Locate the cell with the specified text and output its [x, y] center coordinate. 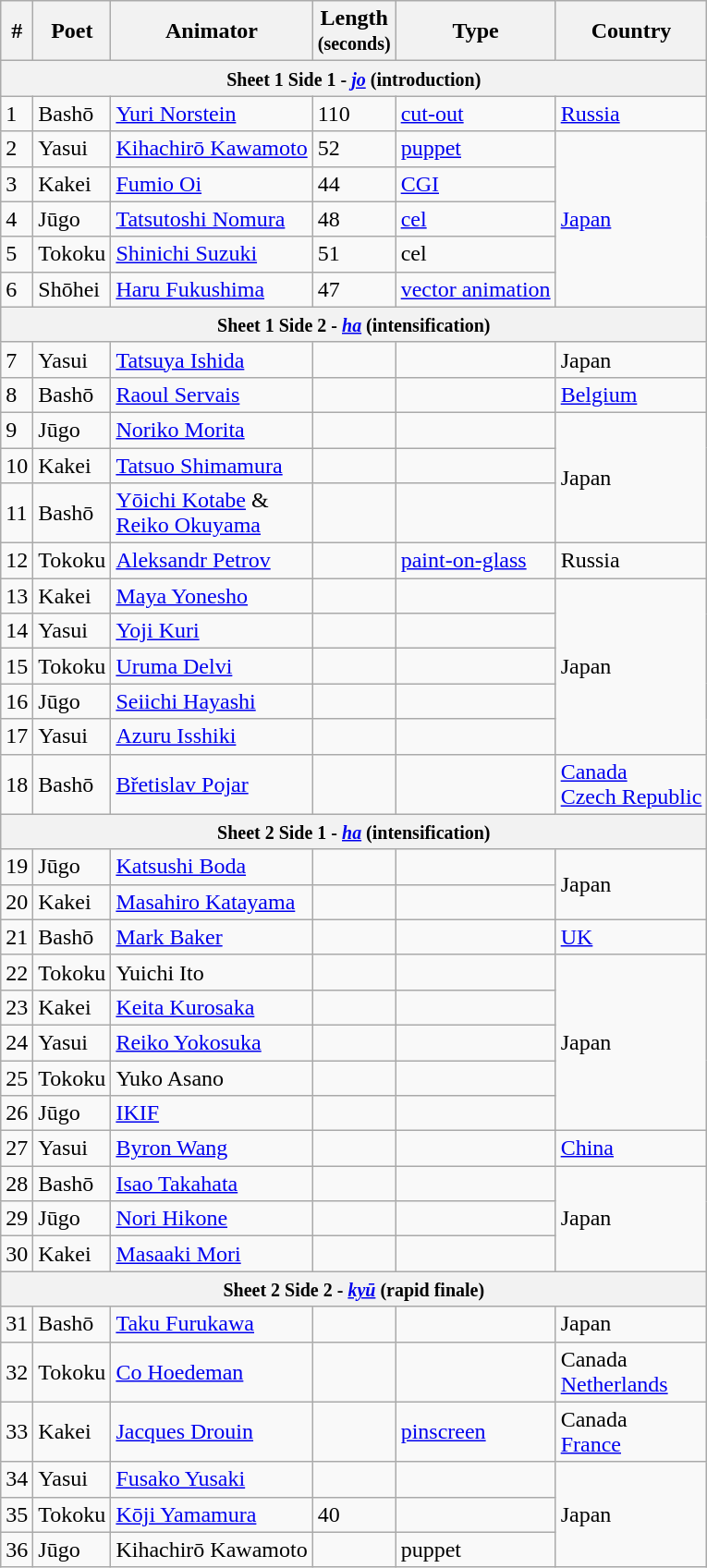
Keita Kurosaka [212, 1007]
7 [17, 359]
13 [17, 596]
Tatsutoshi Nomura [212, 219]
36 [17, 1550]
9 [17, 430]
Katsushi Boda [212, 867]
23 [17, 1007]
35 [17, 1514]
40 [354, 1514]
Animator [212, 31]
Masahiro Katayama [212, 902]
Yoji Kuri [212, 631]
34 [17, 1479]
18 [17, 784]
Břetislav Pojar [212, 784]
Sheet 1 Side 2 - ha (intensification) [354, 324]
Type [475, 31]
14 [17, 631]
12 [17, 561]
17 [17, 736]
25 [17, 1078]
Yuri Norstein [212, 114]
27 [17, 1149]
10 [17, 465]
Taku Furukawa [212, 1324]
24 [17, 1042]
CanadaFrance [631, 1432]
Shōhei [72, 289]
8 [17, 395]
Poet [72, 31]
cut-out [475, 114]
Aleksandr Petrov [212, 561]
Uruma Delvi [212, 666]
110 [354, 114]
Belgium [631, 395]
CGI [475, 184]
Maya Yonesho [212, 596]
Jacques Drouin [212, 1432]
Sheet 1 Side 1 - jo (introduction) [354, 79]
Tatsuya Ishida [212, 359]
16 [17, 701]
Byron Wang [212, 1149]
44 [354, 184]
Shinichi Suzuki [212, 254]
Azuru Isshiki [212, 736]
29 [17, 1219]
47 [354, 289]
Yuichi Ito [212, 972]
48 [354, 219]
pinscreen [475, 1432]
52 [354, 149]
Noriko Morita [212, 430]
11 [17, 514]
Kōji Yamamura [212, 1514]
# [17, 31]
Raoul Servais [212, 395]
15 [17, 666]
2 [17, 149]
Country [631, 31]
32 [17, 1371]
China [631, 1149]
1 [17, 114]
CanadaNetherlands [631, 1371]
Seiichi Hayashi [212, 701]
4 [17, 219]
5 [17, 254]
26 [17, 1113]
Mark Baker [212, 937]
IKIF [212, 1113]
Yuko Asano [212, 1078]
paint-on-glass [475, 561]
CanadaCzech Republic [631, 784]
20 [17, 902]
Co Hoedeman [212, 1371]
Sheet 2 Side 2 - kyū (rapid finale) [354, 1289]
Sheet 2 Side 1 - ha (intensification) [354, 832]
Masaaki Mori [212, 1254]
30 [17, 1254]
51 [354, 254]
6 [17, 289]
Length(seconds) [354, 31]
31 [17, 1324]
28 [17, 1184]
vector animation [475, 289]
33 [17, 1432]
Yōichi Kotabe &Reiko Okuyama [212, 514]
Haru Fukushima [212, 289]
19 [17, 867]
Tatsuo Shimamura [212, 465]
Fumio Oi [212, 184]
Fusako Yusaki [212, 1479]
22 [17, 972]
21 [17, 937]
3 [17, 184]
Isao Takahata [212, 1184]
Nori Hikone [212, 1219]
Reiko Yokosuka [212, 1042]
UK [631, 937]
